Scan for the cell matching the given text and deliver its [x, y] coordinate at center. 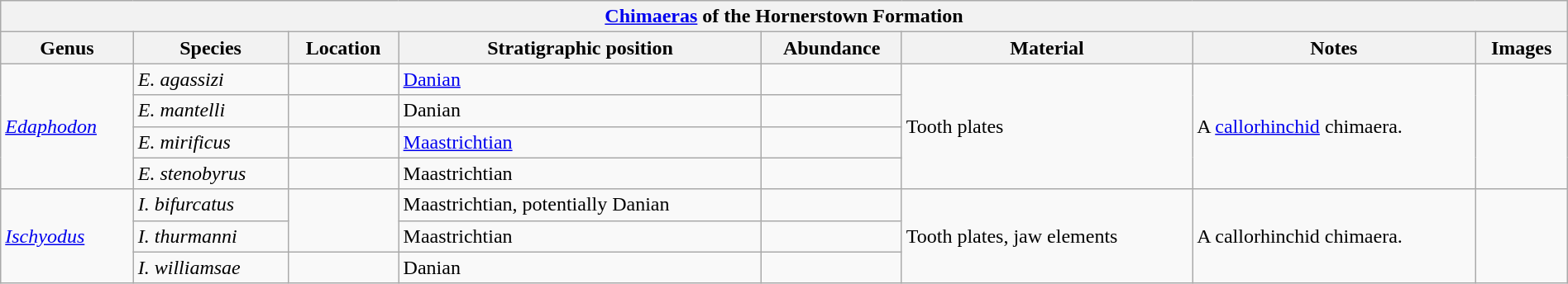
Material [1047, 48]
Edaphodon [67, 126]
E. mirificus [210, 142]
Genus [67, 48]
Images [1522, 48]
I. bifurcatus [210, 205]
Tooth plates, jaw elements [1047, 236]
Stratigraphic position [581, 48]
Ischyodus [67, 236]
I. williamsae [210, 267]
Abundance [832, 48]
Species [210, 48]
Location [343, 48]
I. thurmanni [210, 236]
Maastrichtian, potentially Danian [581, 205]
E. mantelli [210, 111]
E. agassizi [210, 79]
Tooth plates [1047, 126]
E. stenobyrus [210, 173]
Notes [1334, 48]
Chimaeras of the Hornerstown Formation [784, 17]
